Return the [x, y] coordinate for the center point of the cell that contains the specified text.  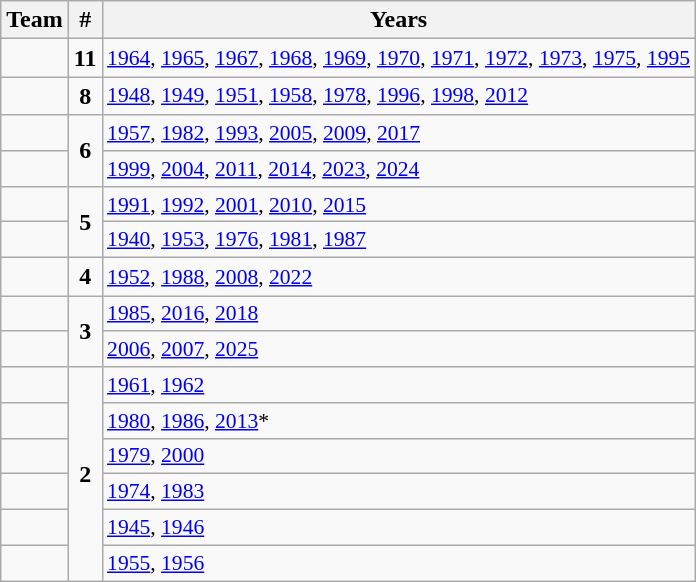
1945, 1946 [398, 527]
1948, 1949, 1951, 1958, 1978, 1996, 1998, 2012 [398, 96]
1940, 1953, 1976, 1981, 1987 [398, 240]
1985, 2016, 2018 [398, 314]
1999, 2004, 2011, 2014, 2023, 2024 [398, 169]
1991, 1992, 2001, 2010, 2015 [398, 204]
2006, 2007, 2025 [398, 349]
1979, 2000 [398, 456]
4 [85, 276]
2 [85, 474]
5 [85, 222]
6 [85, 150]
11 [85, 58]
1955, 1956 [398, 563]
3 [85, 332]
1980, 1986, 2013* [398, 420]
1952, 1988, 2008, 2022 [398, 276]
1964, 1965, 1967, 1968, 1969, 1970, 1971, 1972, 1973, 1975, 1995 [398, 58]
1957, 1982, 1993, 2005, 2009, 2017 [398, 133]
Years [398, 20]
# [85, 20]
1974, 1983 [398, 492]
8 [85, 96]
1961, 1962 [398, 385]
Team [35, 20]
